Extract the [X, Y] coordinate from the center of the cell holding the provided text.  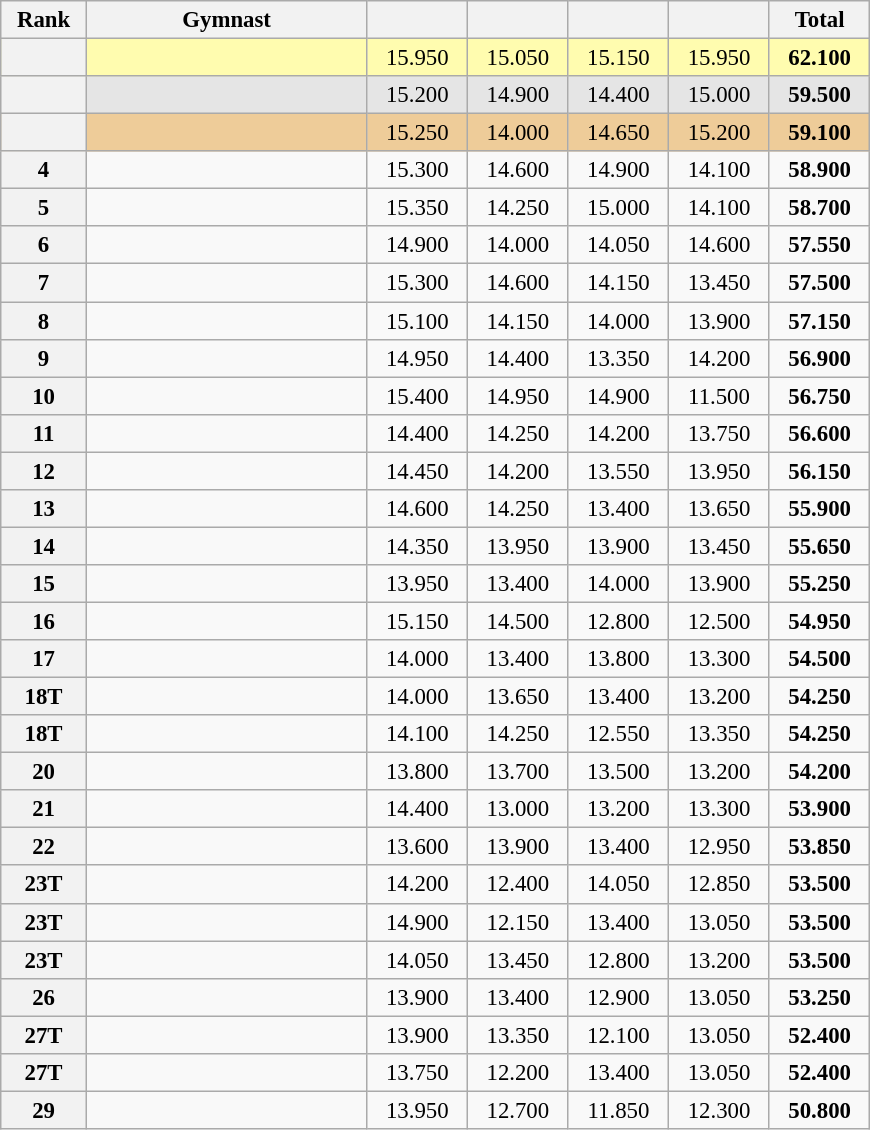
11.850 [618, 1110]
56.750 [820, 396]
55.650 [820, 546]
12.300 [720, 1110]
12.150 [518, 922]
55.250 [820, 584]
15.350 [418, 208]
55.900 [820, 509]
14 [44, 546]
7 [44, 283]
12.500 [720, 621]
15 [44, 584]
22 [44, 847]
13.600 [418, 847]
12.400 [518, 885]
14.500 [518, 621]
56.150 [820, 471]
56.600 [820, 433]
29 [44, 1110]
14.350 [418, 546]
15.100 [418, 321]
62.100 [820, 58]
11 [44, 433]
12.850 [720, 885]
12.900 [618, 997]
15.050 [518, 58]
Total [820, 20]
58.900 [820, 170]
57.550 [820, 245]
26 [44, 997]
5 [44, 208]
17 [44, 659]
16 [44, 621]
13.700 [518, 772]
13.000 [518, 809]
10 [44, 396]
Rank [44, 20]
59.500 [820, 95]
12 [44, 471]
54.950 [820, 621]
13 [44, 509]
50.800 [820, 1110]
56.900 [820, 358]
58.700 [820, 208]
13.550 [618, 471]
14.650 [618, 133]
13.500 [618, 772]
54.500 [820, 659]
15.400 [418, 396]
57.500 [820, 283]
59.100 [820, 133]
11.500 [720, 396]
53.850 [820, 847]
Gymnast [226, 20]
15.250 [418, 133]
12.700 [518, 1110]
12.950 [720, 847]
4 [44, 170]
12.100 [618, 1035]
53.250 [820, 997]
20 [44, 772]
6 [44, 245]
54.200 [820, 772]
57.150 [820, 321]
9 [44, 358]
14.450 [418, 471]
12.200 [518, 1073]
12.550 [618, 734]
53.900 [820, 809]
8 [44, 321]
21 [44, 809]
